Scan for the cell matching the given text and deliver its (X, Y) coordinate at center. 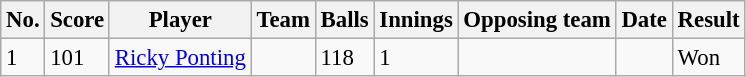
Player (180, 20)
Score (78, 20)
Date (644, 20)
118 (344, 58)
101 (78, 58)
Result (708, 20)
Balls (344, 20)
Won (708, 58)
Team (283, 20)
Innings (416, 20)
Opposing team (537, 20)
No. (23, 20)
Ricky Ponting (180, 58)
